Locate the cell with the specified text and output its [X, Y] center coordinate. 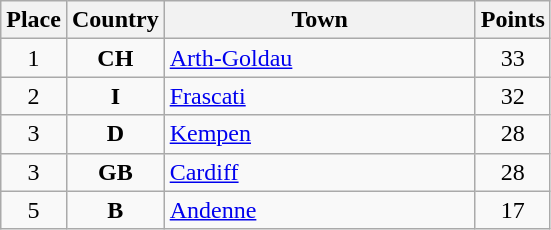
Country [115, 20]
17 [512, 210]
Andenne [320, 210]
CH [115, 58]
Arth-Goldau [320, 58]
33 [512, 58]
1 [34, 58]
Points [512, 20]
2 [34, 96]
D [115, 134]
Cardiff [320, 172]
5 [34, 210]
I [115, 96]
Frascati [320, 96]
Kempen [320, 134]
GB [115, 172]
32 [512, 96]
B [115, 210]
Town [320, 20]
Place [34, 20]
